Find where the given text appears and provide that cell's center as (X, Y) coordinate. 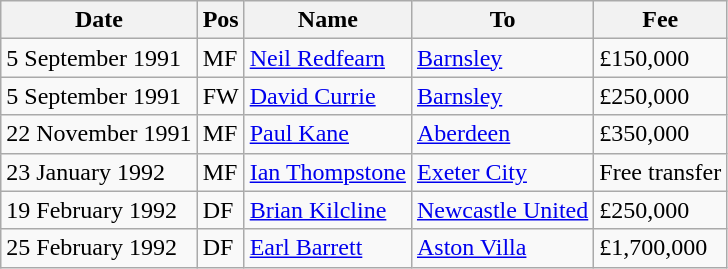
£350,000 (660, 134)
David Currie (328, 96)
22 November 1991 (99, 134)
Fee (660, 20)
Brian Kilcline (328, 210)
£150,000 (660, 58)
Name (328, 20)
Neil Redfearn (328, 58)
Date (99, 20)
£1,700,000 (660, 248)
19 February 1992 (99, 210)
Ian Thompstone (328, 172)
Newcastle United (502, 210)
Free transfer (660, 172)
Aston Villa (502, 248)
23 January 1992 (99, 172)
FW (220, 96)
Earl Barrett (328, 248)
25 February 1992 (99, 248)
Pos (220, 20)
To (502, 20)
Aberdeen (502, 134)
Exeter City (502, 172)
Paul Kane (328, 134)
